Determine the [X, Y] coordinate at the center of the cell enclosing the given text.  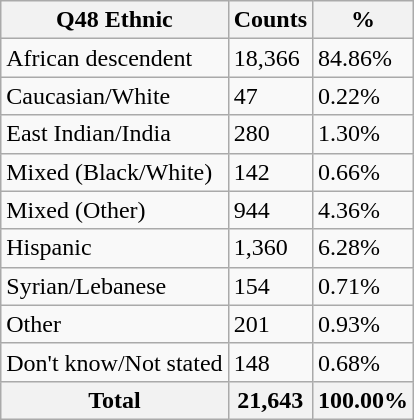
100.00% [364, 400]
Don't know/Not stated [114, 362]
18,366 [270, 58]
0.22% [364, 96]
Other [114, 324]
East Indian/India [114, 134]
Total [114, 400]
Syrian/Lebanese [114, 286]
Q48 Ethnic [114, 20]
% [364, 20]
1,360 [270, 248]
6.28% [364, 248]
Hispanic [114, 248]
944 [270, 210]
0.66% [364, 172]
Mixed (Black/White) [114, 172]
84.86% [364, 58]
0.93% [364, 324]
0.68% [364, 362]
21,643 [270, 400]
148 [270, 362]
154 [270, 286]
Counts [270, 20]
0.71% [364, 286]
201 [270, 324]
1.30% [364, 134]
280 [270, 134]
African descendent [114, 58]
4.36% [364, 210]
47 [270, 96]
142 [270, 172]
Caucasian/White [114, 96]
Mixed (Other) [114, 210]
